Search for the cell housing the specified text and yield its [x, y] center coordinate. 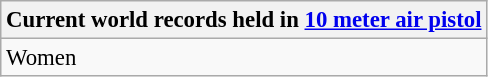
Current world records held in 10 meter air pistol [244, 20]
Women [244, 58]
